Find where the given text appears and provide that cell's center as [x, y] coordinate. 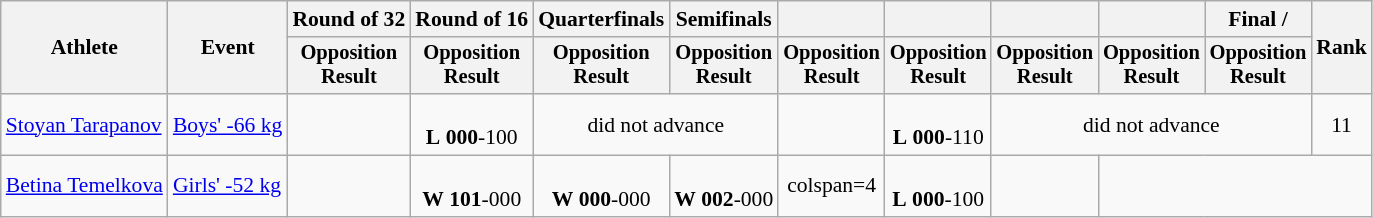
11 [1342, 124]
Boys' -66 kg [228, 124]
Rank [1342, 48]
Athlete [84, 48]
Betina Temelkova [84, 186]
Final / [1258, 19]
Event [228, 48]
Round of 16 [472, 19]
L 000-110 [938, 124]
W 101-000 [472, 186]
Round of 32 [348, 19]
Girls' -52 kg [228, 186]
W 000-000 [601, 186]
colspan=4 [832, 186]
Semifinals [724, 19]
Quarterfinals [601, 19]
W 002-000 [724, 186]
Stoyan Tarapanov [84, 124]
